Locate the cell with the specified text and output its [x, y] center coordinate. 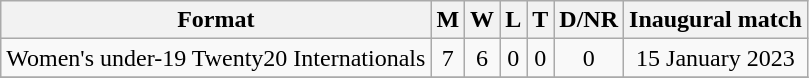
15 January 2023 [716, 58]
Inaugural match [716, 20]
D/NR [589, 20]
6 [482, 58]
L [514, 20]
M [448, 20]
7 [448, 58]
W [482, 20]
T [540, 20]
Women's under-19 Twenty20 Internationals [216, 58]
Format [216, 20]
